Find where the given text appears and provide that cell's center as [X, Y] coordinate. 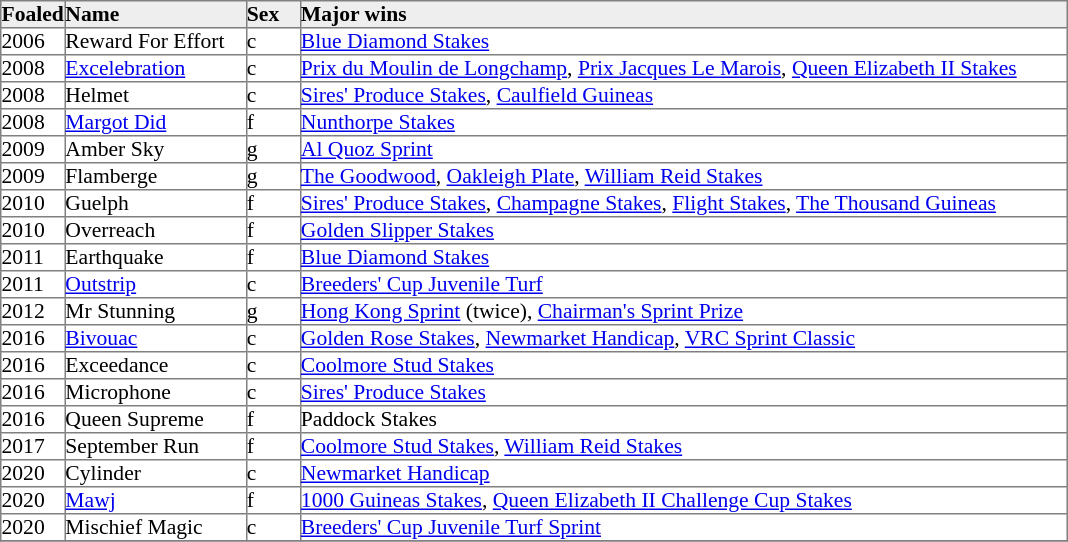
Breeders' Cup Juvenile Turf [683, 284]
Earthquake [156, 258]
Prix du Moulin de Longchamp, Prix Jacques Le Marois, Queen Elizabeth II Stakes [683, 68]
2017 [33, 446]
September Run [156, 446]
Guelph [156, 204]
2012 [33, 312]
Outstrip [156, 284]
Queen Supreme [156, 420]
Mr Stunning [156, 312]
1000 Guineas Stakes, Queen Elizabeth II Challenge Cup Stakes [683, 500]
Coolmore Stud Stakes [683, 366]
Margot Did [156, 122]
Sires' Produce Stakes [683, 392]
Excelebration [156, 68]
Sex [273, 14]
Coolmore Stud Stakes, William Reid Stakes [683, 446]
Helmet [156, 96]
Amber Sky [156, 150]
Foaled [33, 14]
Bivouac [156, 338]
Sires' Produce Stakes, Champagne Stakes, Flight Stakes, The Thousand Guineas [683, 204]
Flamberge [156, 176]
Sires' Produce Stakes, Caulfield Guineas [683, 96]
Reward For Effort [156, 42]
Breeders' Cup Juvenile Turf Sprint [683, 528]
Exceedance [156, 366]
Mischief Magic [156, 528]
Golden Rose Stakes, Newmarket Handicap, VRC Sprint Classic [683, 338]
Mawj [156, 500]
Microphone [156, 392]
Major wins [683, 14]
2006 [33, 42]
The Goodwood, Oakleigh Plate, William Reid Stakes [683, 176]
Overreach [156, 230]
Nunthorpe Stakes [683, 122]
Cylinder [156, 474]
Paddock Stakes [683, 420]
Golden Slipper Stakes [683, 230]
Name [156, 14]
Hong Kong Sprint (twice), Chairman's Sprint Prize [683, 312]
Al Quoz Sprint [683, 150]
Newmarket Handicap [683, 474]
